Pinpoint the cell where the given text exists, returning its [x, y] midpoint coordinate. 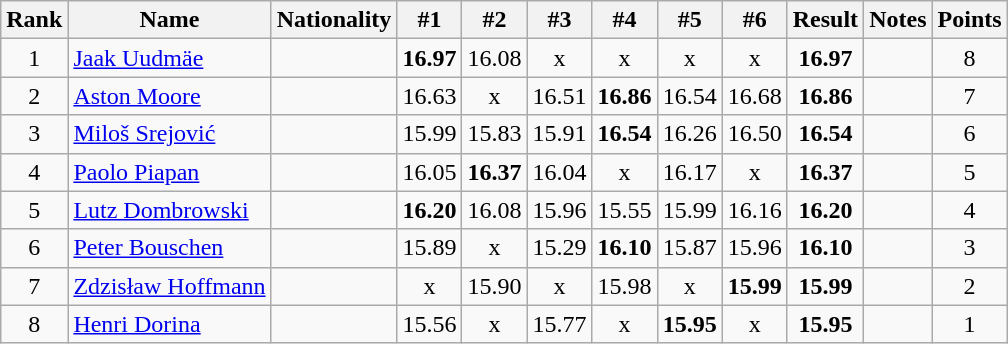
#3 [560, 20]
Nationality [334, 20]
16.50 [754, 134]
15.55 [624, 210]
Paolo Piapan [170, 172]
16.51 [560, 96]
#4 [624, 20]
15.83 [494, 134]
#2 [494, 20]
16.26 [690, 134]
#5 [690, 20]
15.56 [430, 324]
15.91 [560, 134]
15.29 [560, 248]
15.98 [624, 286]
15.89 [430, 248]
15.87 [690, 248]
Peter Bouschen [170, 248]
16.16 [754, 210]
15.77 [560, 324]
Zdzisław Hoffmann [170, 286]
Henri Dorina [170, 324]
Lutz Dombrowski [170, 210]
16.05 [430, 172]
Name [170, 20]
16.04 [560, 172]
Notes [898, 20]
16.17 [690, 172]
Jaak Uudmäe [170, 58]
15.90 [494, 286]
Aston Moore [170, 96]
Rank [34, 20]
16.63 [430, 96]
Points [970, 20]
Miloš Srejović [170, 134]
#6 [754, 20]
#1 [430, 20]
16.68 [754, 96]
Result [825, 20]
